Scan for the cell matching the given text and deliver its (x, y) coordinate at center. 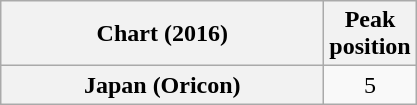
Chart (2016) (162, 34)
5 (370, 85)
Peakposition (370, 34)
Japan (Oricon) (162, 85)
